Provide the [x, y] coordinate of the cell's center where the given text is located.  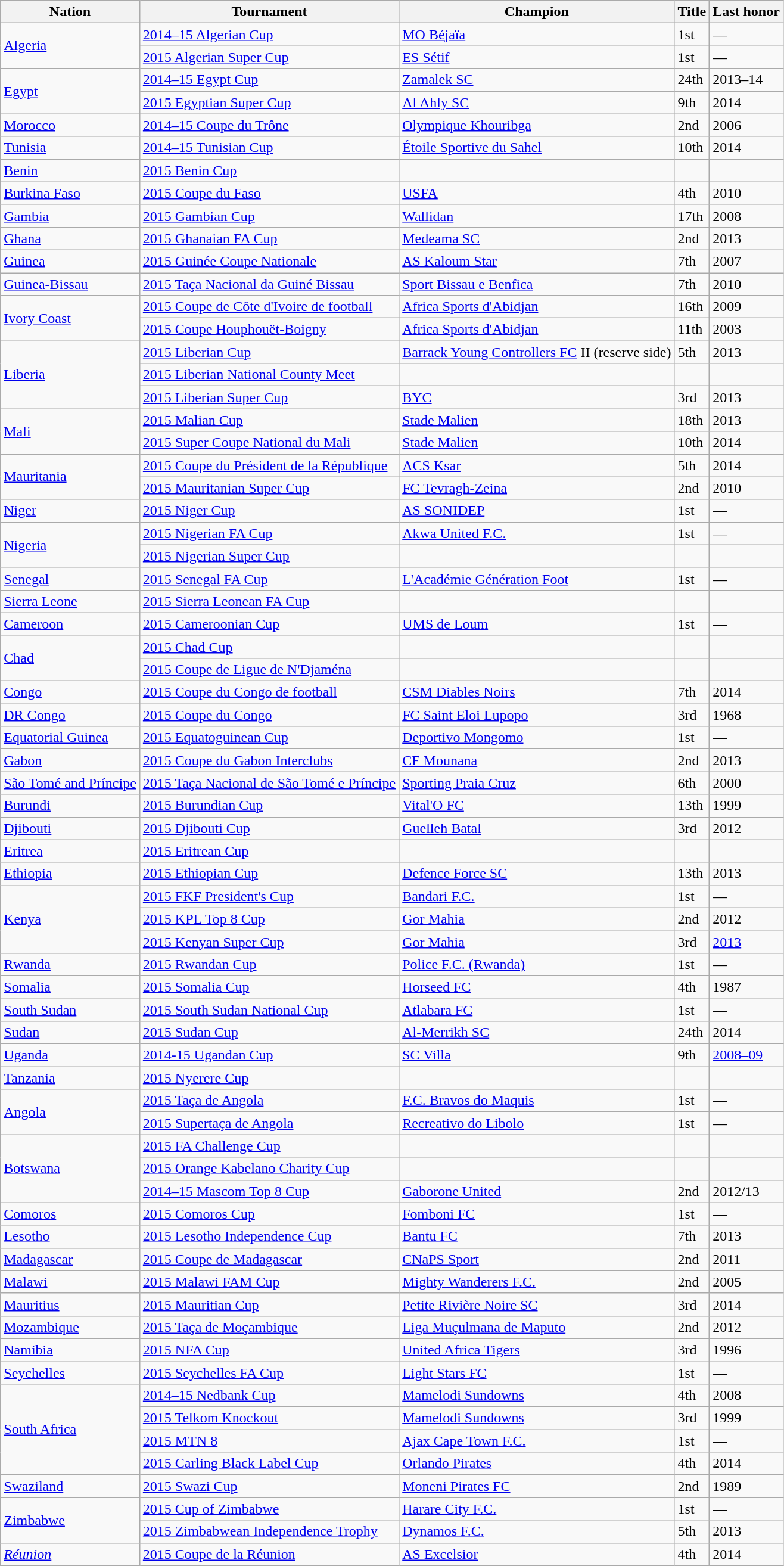
2015 Comoros Cup [269, 1214]
2014–15 Mascom Top 8 Cup [269, 1191]
Orlando Pirates [537, 1464]
Somalia [70, 987]
Benin [70, 170]
Liberia [70, 375]
Al-Merrikh SC [537, 1033]
Namibia [70, 1350]
2015 FA Challenge Cup [269, 1146]
Mauritania [70, 477]
Bandari F.C. [537, 896]
Title [692, 12]
Nation [70, 12]
CSM Diables Noirs [537, 692]
Mali [70, 431]
Liga Muçulmana de Maputo [537, 1327]
Tournament [269, 12]
Rwanda [70, 964]
2015 Coupe du Faso [269, 193]
18th [692, 420]
Sport Bissau e Benfica [537, 284]
Harare City F.C. [537, 1509]
MO Béjaïa [537, 35]
2006 [746, 125]
2015 Carling Black Label Cup [269, 1464]
Swaziland [70, 1486]
Algeria [70, 46]
Olympique Khouribga [537, 125]
UMS de Loum [537, 624]
Seychelles [70, 1372]
Ghana [70, 238]
2015 Telkom Knockout [269, 1418]
2015 Mauritanian Super Cup [269, 488]
2015 Algerian Super Cup [269, 57]
2015 Swazi Cup [269, 1486]
2015 Zimbabwean Independence Trophy [269, 1531]
Bantu FC [537, 1236]
Mighty Wanderers F.C. [537, 1282]
1968 [746, 715]
2015 Lesotho Independence Cup [269, 1236]
CNaPS Sport [537, 1259]
2015 Coupe de la Réunion [269, 1554]
Zimbabwe [70, 1520]
2015 Equatoguinean Cup [269, 738]
2015 South Sudan National Cup [269, 1010]
Al Ahly SC [537, 102]
2015 Kenyan Super Cup [269, 942]
2015 MTN 8 [269, 1441]
2015 Nigerian Super Cup [269, 556]
2015 Taça Nacional da Guiné Bissau [269, 284]
Guinea [70, 261]
Tunisia [70, 148]
Akwa United F.C. [537, 533]
2015 KPL Top 8 Cup [269, 919]
Sporting Praia Cruz [537, 783]
Champion [537, 12]
2015 Seychelles FA Cup [269, 1372]
2007 [746, 261]
Burundi [70, 806]
2015 Sierra Leonean FA Cup [269, 601]
1987 [746, 987]
Ethiopia [70, 874]
2015 Djibouti Cup [269, 828]
Defence Force SC [537, 874]
Senegal [70, 579]
Étoile Sportive du Sahel [537, 148]
South Sudan [70, 1010]
2015 Coupe du Président de la République [269, 465]
South Africa [70, 1430]
2015 Coupe du Gabon Interclubs [269, 760]
Chad [70, 658]
2015 NFA Cup [269, 1350]
AS SONIDEP [537, 511]
Ivory Coast [70, 318]
Morocco [70, 125]
2015 Liberian Super Cup [269, 397]
2015 Ethiopian Cup [269, 874]
Mauritius [70, 1304]
2008–09 [746, 1055]
F.C. Bravos do Maquis [537, 1101]
Burkina Faso [70, 193]
2015 Benin Cup [269, 170]
SC Villa [537, 1055]
Sierra Leone [70, 601]
2015 Coupe du Congo de football [269, 692]
Light Stars FC [537, 1372]
2015 Coupe Houphouët-Boigny [269, 330]
2015 Super Coupe National du Mali [269, 443]
2015 Burundian Cup [269, 806]
2009 [746, 307]
Fomboni FC [537, 1214]
2015 Egyptian Super Cup [269, 102]
Tanzania [70, 1078]
2014-15 Ugandan Cup [269, 1055]
Sudan [70, 1033]
2015 Liberian National County Meet [269, 375]
1996 [746, 1350]
Comoros [70, 1214]
Dynamos F.C. [537, 1531]
Moneni Pirates FC [537, 1486]
Vital'O FC [537, 806]
6th [692, 783]
Eritrea [70, 851]
São Tomé and Príncipe [70, 783]
Last honor [746, 12]
Nigeria [70, 545]
Deportivo Mongomo [537, 738]
Recreativo do Libolo [537, 1123]
Niger [70, 511]
2014–15 Coupe du Trône [269, 125]
2012/13 [746, 1191]
United Africa Tigers [537, 1350]
2000 [746, 783]
FC Tevragh-Zeina [537, 488]
2015 Malian Cup [269, 420]
2015 Rwandan Cup [269, 964]
CF Mounana [537, 760]
Uganda [70, 1055]
2015 Coupe de Côte d'Ivoire de football [269, 307]
Angola [70, 1112]
2015 Ghanaian FA Cup [269, 238]
2014–15 Egypt Cup [269, 80]
2015 Cup of Zimbabwe [269, 1509]
ES Sétif [537, 57]
2015 Nigerian FA Cup [269, 533]
2011 [746, 1259]
2015 Sudan Cup [269, 1033]
2015 Gambian Cup [269, 216]
2015 Somalia Cup [269, 987]
Réunion [70, 1554]
DR Congo [70, 715]
11th [692, 330]
17th [692, 216]
Police F.C. (Rwanda) [537, 964]
2003 [746, 330]
2015 Cameroonian Cup [269, 624]
AS Excelsior [537, 1554]
ACS Ksar [537, 465]
2015 Supertaça de Angola [269, 1123]
Djibouti [70, 828]
Wallidan [537, 216]
USFA [537, 193]
2014–15 Algerian Cup [269, 35]
Guelleh Batal [537, 828]
2015 Chad Cup [269, 647]
Zamalek SC [537, 80]
2015 Orange Kabelano Charity Cup [269, 1169]
FC Saint Eloi Lupopo [537, 715]
Mozambique [70, 1327]
Barrack Young Controllers FC II (reserve side) [537, 352]
Equatorial Guinea [70, 738]
Petite Rivière Noire SC [537, 1304]
2015 Guinée Coupe Nationale [269, 261]
2015 Taça de Moçambique [269, 1327]
2014–15 Tunisian Cup [269, 148]
L'Académie Génération Foot [537, 579]
2015 Taça Nacional de São Tomé e Príncipe [269, 783]
Madagascar [70, 1259]
Kenya [70, 919]
2015 Eritrean Cup [269, 851]
AS Kaloum Star [537, 261]
2015 Coupe de Madagascar [269, 1259]
Egypt [70, 91]
Guinea-Bissau [70, 284]
2015 FKF President's Cup [269, 896]
2015 Taça de Angola [269, 1101]
2015 Liberian Cup [269, 352]
2015 Niger Cup [269, 511]
2015 Mauritian Cup [269, 1304]
Horseed FC [537, 987]
Gambia [70, 216]
2015 Malawi FAM Cup [269, 1282]
2015 Coupe de Ligue de N'Djaména [269, 670]
2015 Senegal FA Cup [269, 579]
Ajax Cape Town F.C. [537, 1441]
Lesotho [70, 1236]
BYC [537, 397]
1989 [746, 1486]
Malawi [70, 1282]
Gabon [70, 760]
2014–15 Nedbank Cup [269, 1396]
16th [692, 307]
2013–14 [746, 80]
Atlabara FC [537, 1010]
Botswana [70, 1169]
2005 [746, 1282]
Gaborone United [537, 1191]
Congo [70, 692]
2015 Coupe du Congo [269, 715]
Cameroon [70, 624]
2015 Nyerere Cup [269, 1078]
Medeama SC [537, 238]
